Locate the cell with the specified text and output its (x, y) center coordinate. 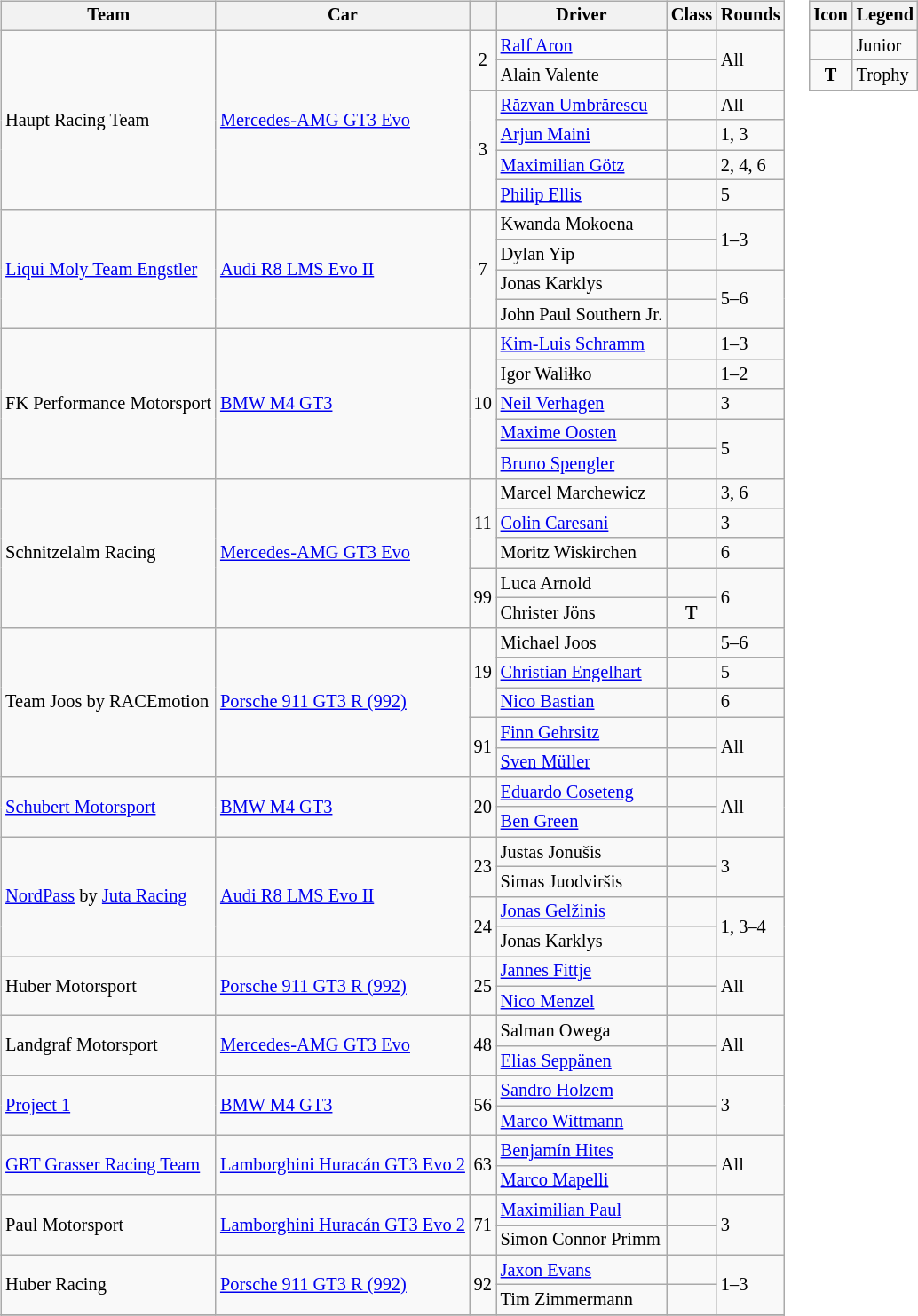
Maxime Oosten (582, 434)
Eduardo Coseteng (582, 792)
Huber Motorsport (108, 987)
Tim Zimmermann (582, 1300)
Maximilian Götz (582, 165)
Jaxon Evans (582, 1270)
Paul Motorsport (108, 1225)
FK Performance Motorsport (108, 404)
20 (483, 808)
25 (483, 987)
Class (692, 16)
Luca Arnold (582, 583)
Igor Waliłko (582, 374)
NordPass by Juta Racing (108, 896)
Maximilian Paul (582, 1210)
Colin Caresani (582, 524)
Nico Bastian (582, 703)
Michael Joos (582, 642)
Arjun Maini (582, 135)
Trophy (885, 75)
Finn Gehrsitz (582, 732)
11 (483, 524)
63 (483, 1166)
Philip Ellis (582, 195)
Team (108, 16)
48 (483, 1045)
Christian Engelhart (582, 673)
Schubert Motorsport (108, 808)
Junior (885, 45)
Team Joos by RACEmotion (108, 702)
Legend (885, 16)
23 (483, 866)
Jannes Fittje (582, 972)
Alain Valente (582, 75)
3, 6 (751, 493)
Elias Seppänen (582, 1061)
Car (343, 16)
Marco Mapelli (582, 1180)
Huber Racing (108, 1285)
Ben Green (582, 822)
10 (483, 404)
1, 3–4 (751, 926)
Project 1 (108, 1106)
Sandro Holzem (582, 1091)
Sven Müller (582, 762)
Kwanda Mokoena (582, 225)
7 (483, 270)
56 (483, 1106)
Răzvan Umbrărescu (582, 106)
2 (483, 60)
Schnitzelalm Racing (108, 553)
Dylan Yip (582, 255)
Marco Wittmann (582, 1121)
99 (483, 598)
Kim-Luis Schramm (582, 344)
Christer Jöns (582, 613)
Landgraf Motorsport (108, 1045)
Marcel Marchewicz (582, 493)
1, 3 (751, 135)
91 (483, 747)
Driver (582, 16)
Haupt Racing Team (108, 120)
19 (483, 673)
Justas Jonušis (582, 852)
Ralf Aron (582, 45)
Rounds (751, 16)
Nico Menzel (582, 1001)
Salman Owega (582, 1031)
24 (483, 926)
Icon (830, 16)
GRT Grasser Racing Team (108, 1166)
1–2 (751, 374)
Simas Juodviršis (582, 882)
Liqui Moly Team Engstler (108, 270)
2, 4, 6 (751, 165)
Neil Verhagen (582, 404)
John Paul Southern Jr. (582, 314)
Simon Connor Primm (582, 1241)
71 (483, 1225)
Bruno Spengler (582, 463)
Benjamín Hites (582, 1151)
Jonas Gelžinis (582, 911)
92 (483, 1285)
Moritz Wiskirchen (582, 553)
